For the text-containing cell, return its midpoint in [x, y] coordinate format. 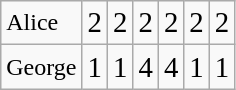
George [42, 67]
Alice [42, 23]
